Pinpoint the cell where the given text exists, returning its (X, Y) midpoint coordinate. 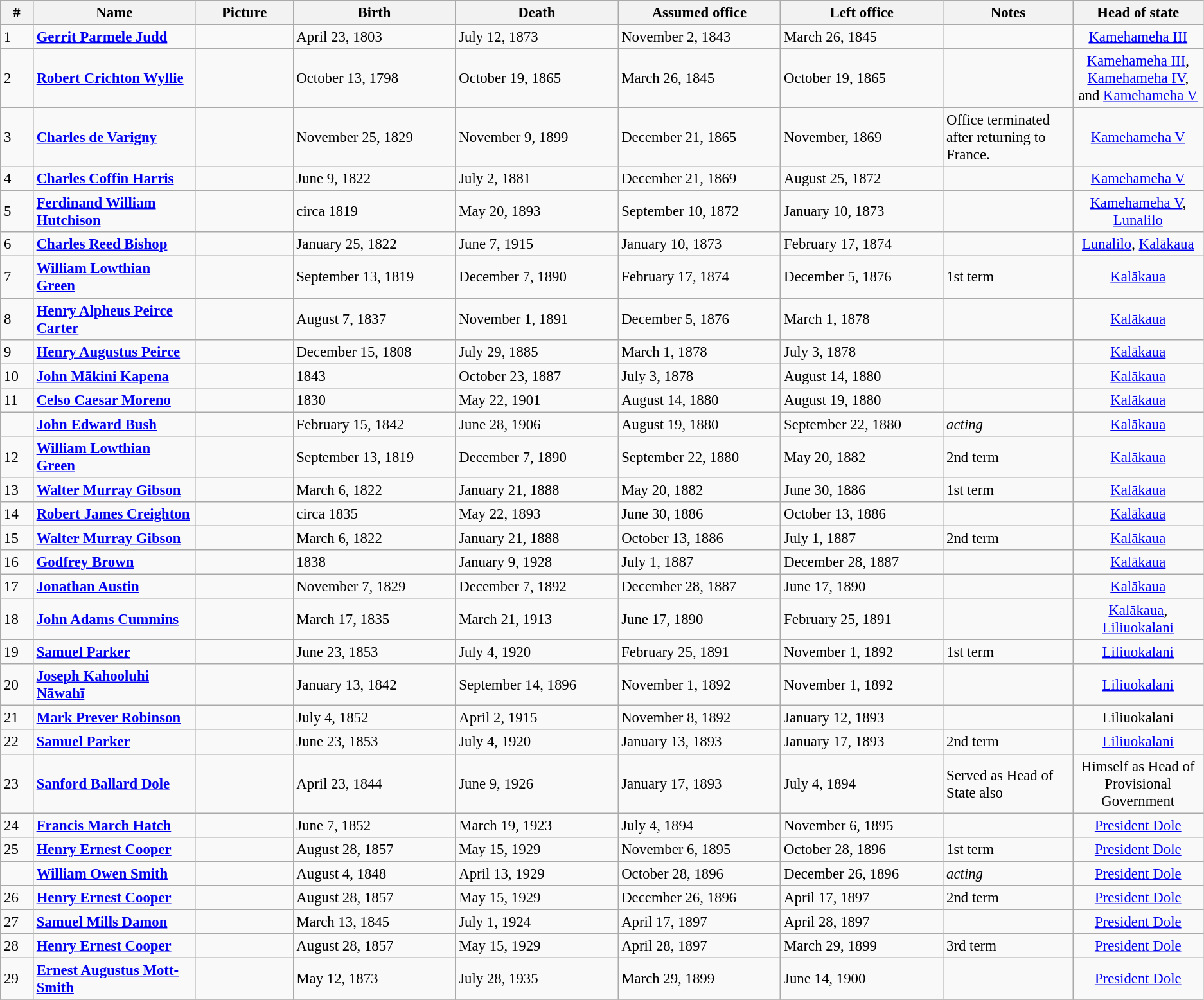
5 (17, 212)
Robert James Creighton (114, 514)
December 7, 1892 (537, 587)
John Adams Cummins (114, 620)
Jonathan Austin (114, 587)
10 (17, 376)
April 23, 1803 (374, 37)
Lunalilo, Kalākaua (1138, 245)
July 29, 1885 (537, 352)
Charles Reed Bishop (114, 245)
23 (17, 783)
November 2, 1843 (699, 37)
Death (537, 13)
January 13, 1842 (374, 685)
August 4, 1848 (374, 873)
Assumed office (699, 13)
circa 1835 (374, 514)
21 (17, 718)
Celso Caesar Moreno (114, 400)
May 22, 1901 (537, 400)
Mark Prever Robinson (114, 718)
November, 1869 (862, 138)
Godfrey Brown (114, 562)
John Mākini Kapena (114, 376)
John Edward Bush (114, 424)
August 25, 1872 (862, 179)
22 (17, 742)
Office terminated after returning to France. (1008, 138)
Himself as Head of Provisional Government (1138, 783)
October 13, 1798 (374, 78)
June 14, 1900 (862, 978)
19 (17, 652)
March 19, 1923 (537, 825)
Kamehameha III (1138, 37)
14 (17, 514)
15 (17, 538)
May 22, 1893 (537, 514)
1843 (374, 376)
December 15, 1808 (374, 352)
September 14, 1896 (537, 685)
Head of state (1138, 13)
Served as Head of State also (1008, 783)
November 8, 1892 (699, 718)
Ferdinand William Hutchison (114, 212)
July 4, 1852 (374, 718)
16 (17, 562)
17 (17, 587)
Henry Alpheus Peirce Carter (114, 319)
August 7, 1837 (374, 319)
April 2, 1915 (537, 718)
Birth (374, 13)
June 9, 1926 (537, 783)
Notes (1008, 13)
20 (17, 685)
June 9, 1822 (374, 179)
William Owen Smith (114, 873)
11 (17, 400)
Henry Augustus Peirce (114, 352)
Francis March Hatch (114, 825)
circa 1819 (374, 212)
Kamehameha III, Kamehameha IV, and Kamehameha V (1138, 78)
28 (17, 946)
27 (17, 922)
8 (17, 319)
7 (17, 278)
18 (17, 620)
June 28, 1906 (537, 424)
29 (17, 978)
July 12, 1873 (537, 37)
November 25, 1829 (374, 138)
October 23, 1887 (537, 376)
6 (17, 245)
November 7, 1829 (374, 587)
12 (17, 458)
Joseph Kahooluhi Nāwahī (114, 685)
24 (17, 825)
March 13, 1845 (374, 922)
March 17, 1835 (374, 620)
2 (17, 78)
December 21, 1869 (699, 179)
April 13, 1929 (537, 873)
4 (17, 179)
Charles Coffin Harris (114, 179)
Kalākaua, Liliuokalani (1138, 620)
1 (17, 37)
June 7, 1915 (537, 245)
December 21, 1865 (699, 138)
Left office (862, 13)
9 (17, 352)
January 13, 1893 (699, 742)
Kamehameha V, Lunalilo (1138, 212)
July 2, 1881 (537, 179)
# (17, 13)
1830 (374, 400)
25 (17, 849)
Charles de Varigny (114, 138)
July 28, 1935 (537, 978)
1838 (374, 562)
3 (17, 138)
November 9, 1899 (537, 138)
February 15, 1842 (374, 424)
Ernest Augustus Mott-Smith (114, 978)
26 (17, 898)
Samuel Mills Damon (114, 922)
Name (114, 13)
January 9, 1928 (537, 562)
13 (17, 490)
Robert Crichton Wyllie (114, 78)
November 1, 1891 (537, 319)
3rd term (1008, 946)
July 1, 1924 (537, 922)
January 12, 1893 (862, 718)
May 20, 1893 (537, 212)
Gerrit Parmele Judd (114, 37)
March 21, 1913 (537, 620)
Picture (244, 13)
June 7, 1852 (374, 825)
May 12, 1873 (374, 978)
April 23, 1844 (374, 783)
January 25, 1822 (374, 245)
September 10, 1872 (699, 212)
Sanford Ballard Dole (114, 783)
